Identify which cell holds the provided text, then report its (X, Y) central coordinate. 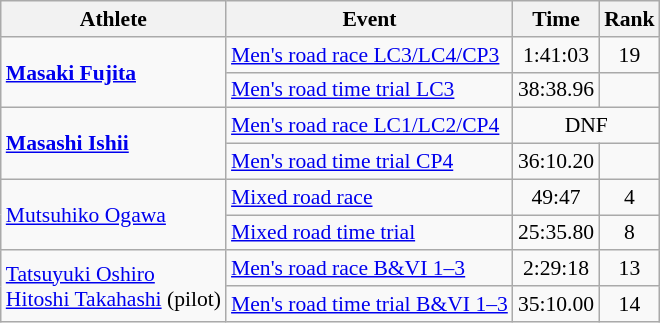
2:29:18 (556, 269)
13 (630, 269)
49:47 (556, 197)
Event (370, 19)
Rank (630, 19)
25:35.80 (556, 233)
19 (630, 55)
1:41:03 (556, 55)
Men's road race LC3/LC4/CP3 (370, 55)
Masashi Ishii (114, 144)
Time (556, 19)
Tatsuyuki Oshiro Hitoshi Takahashi (pilot) (114, 286)
Mixed road time trial (370, 233)
35:10.00 (556, 304)
Athlete (114, 19)
Men's road time trial CP4 (370, 162)
14 (630, 304)
DNF (586, 126)
Mutsuhiko Ogawa (114, 214)
36:10.20 (556, 162)
4 (630, 197)
38:38.96 (556, 90)
Men's road time trial B&VI 1–3 (370, 304)
Men's road race LC1/LC2/CP4 (370, 126)
8 (630, 233)
Masaki Fujita (114, 72)
Mixed road race (370, 197)
Men's road time trial LC3 (370, 90)
Men's road race B&VI 1–3 (370, 269)
